Return (x, y) of the center of cell containing provided text 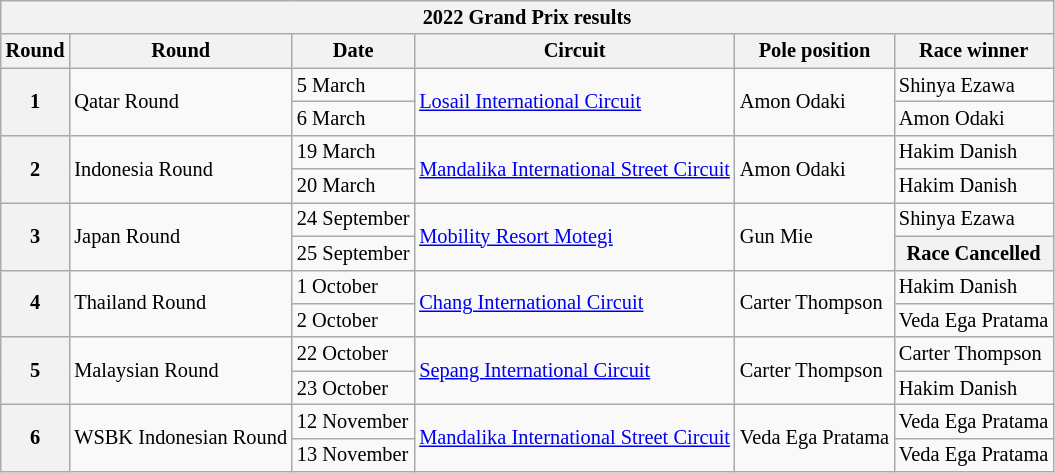
Thailand Round (180, 304)
2 (36, 168)
6 (36, 438)
23 October (353, 388)
5 (36, 370)
Gun Mie (814, 236)
Circuit (574, 51)
Qatar Round (180, 102)
3 (36, 236)
Malaysian Round (180, 370)
2022 Grand Prix results (527, 17)
13 November (353, 455)
1 (36, 102)
25 September (353, 253)
12 November (353, 421)
Indonesia Round (180, 168)
2 October (353, 320)
24 September (353, 219)
Losail International Circuit (574, 102)
Chang International Circuit (574, 304)
Mobility Resort Motegi (574, 236)
Sepang International Circuit (574, 370)
22 October (353, 354)
4 (36, 304)
WSBK Indonesian Round (180, 438)
Pole position (814, 51)
6 March (353, 118)
Race Cancelled (974, 253)
5 March (353, 85)
Race winner (974, 51)
1 October (353, 287)
19 March (353, 152)
Japan Round (180, 236)
20 March (353, 186)
Date (353, 51)
